Locate the cell with the specified text and output its (X, Y) center coordinate. 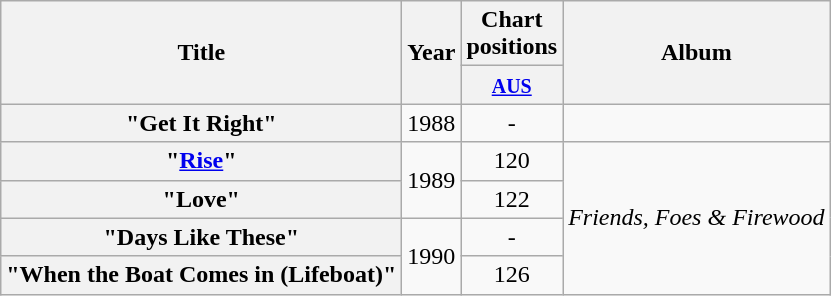
126 (512, 275)
"Love" (202, 199)
1990 (432, 256)
1988 (432, 123)
Chart positions (512, 34)
"Days Like These" (202, 237)
Album (696, 52)
Friends, Foes & Firewood (696, 218)
1989 (432, 180)
Title (202, 52)
"When the Boat Comes in (Lifeboat)" (202, 275)
120 (512, 161)
122 (512, 199)
"Rise" (202, 161)
"Get It Right" (202, 123)
Year (432, 52)
AUS (512, 85)
